Scan for the cell matching the given text and deliver its [X, Y] coordinate at center. 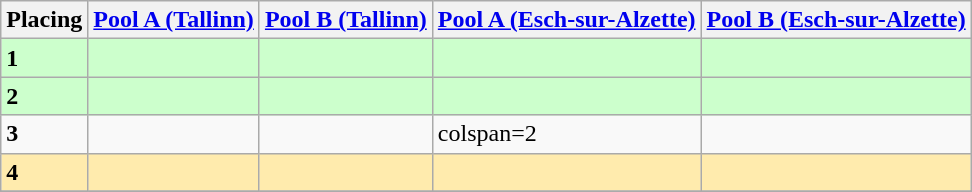
1 [44, 58]
Pool A (Esch-sur-Alzette) [566, 20]
Pool B (Esch-sur-Alzette) [836, 20]
Pool B (Tallinn) [346, 20]
4 [44, 172]
Placing [44, 20]
2 [44, 96]
colspan=2 [566, 134]
3 [44, 134]
Pool A (Tallinn) [174, 20]
